Locate the cell with the specified text and output its [X, Y] center coordinate. 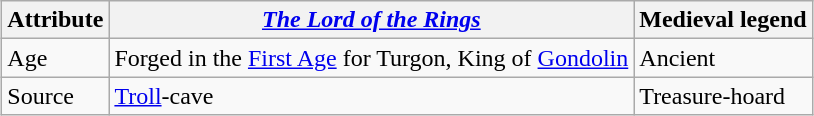
The Lord of the Rings [372, 20]
Source [56, 96]
Forged in the First Age for Turgon, King of Gondolin [372, 58]
Medieval legend [723, 20]
Attribute [56, 20]
Ancient [723, 58]
Troll-cave [372, 96]
Treasure-hoard [723, 96]
Age [56, 58]
